For the text-containing cell, return its midpoint in [X, Y] coordinate format. 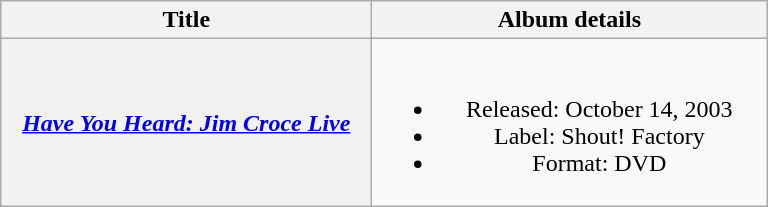
Have You Heard: Jim Croce Live [186, 122]
Released: October 14, 2003Label: Shout! FactoryFormat: DVD [570, 122]
Album details [570, 20]
Title [186, 20]
